Detect which cell encompasses the target text, then output its [x, y] center coordinate. 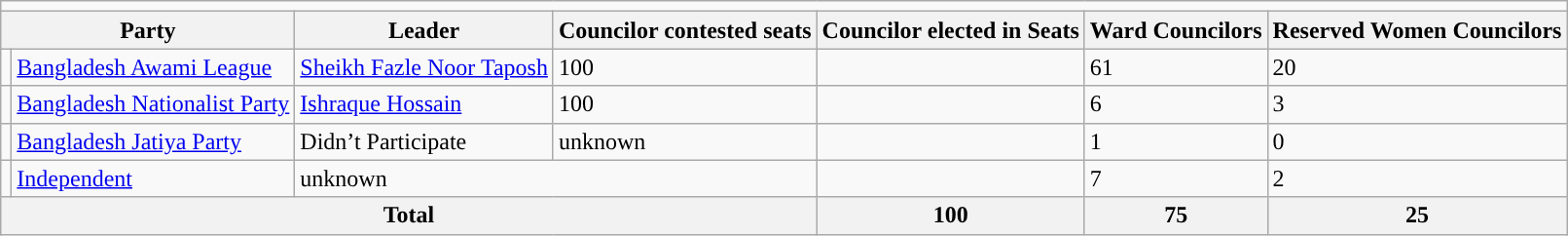
Total [409, 216]
2 [1417, 178]
Sheikh Fazle Noor Taposh [424, 67]
0 [1417, 141]
6 [1176, 104]
Bangladesh Awami League [154, 67]
Bangladesh Jatiya Party [154, 141]
Didn’t Participate [424, 141]
Party [148, 30]
25 [1417, 216]
1 [1176, 141]
Councilor elected in Seats [950, 30]
61 [1176, 67]
Reserved Women Councilors [1417, 30]
75 [1176, 216]
Bangladesh Nationalist Party [154, 104]
Leader [424, 30]
Ishraque Hossain [424, 104]
3 [1417, 104]
Councilor contested seats [685, 30]
20 [1417, 67]
Independent [154, 178]
7 [1176, 178]
Ward Councilors [1176, 30]
